Detect which cell encompasses the target text, then output its (X, Y) center coordinate. 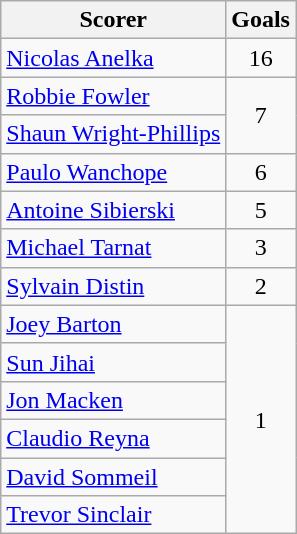
Robbie Fowler (114, 96)
Nicolas Anelka (114, 58)
16 (261, 58)
Jon Macken (114, 400)
Joey Barton (114, 324)
Claudio Reyna (114, 438)
Sylvain Distin (114, 286)
Goals (261, 20)
Paulo Wanchope (114, 172)
David Sommeil (114, 477)
Sun Jihai (114, 362)
Antoine Sibierski (114, 210)
5 (261, 210)
6 (261, 172)
2 (261, 286)
3 (261, 248)
Trevor Sinclair (114, 515)
7 (261, 115)
1 (261, 419)
Michael Tarnat (114, 248)
Scorer (114, 20)
Shaun Wright-Phillips (114, 134)
